Determine the (x, y) coordinate at the center of the cell enclosing the given text.  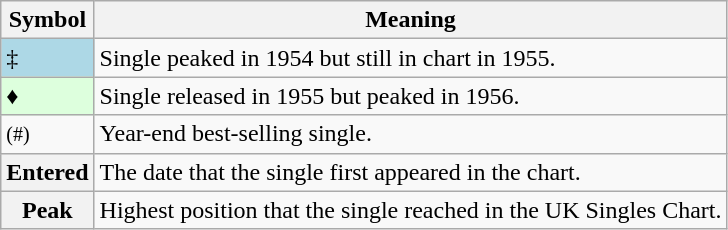
Single released in 1955 but peaked in 1956. (410, 96)
♦ (48, 96)
‡ (48, 58)
Single peaked in 1954 but still in chart in 1955. (410, 58)
Year-end best-selling single. (410, 134)
(#) (48, 134)
Peak (48, 210)
Symbol (48, 20)
Highest position that the single reached in the UK Singles Chart. (410, 210)
The date that the single first appeared in the chart. (410, 172)
Entered (48, 172)
Meaning (410, 20)
